Detect which cell encompasses the target text, then output its [X, Y] center coordinate. 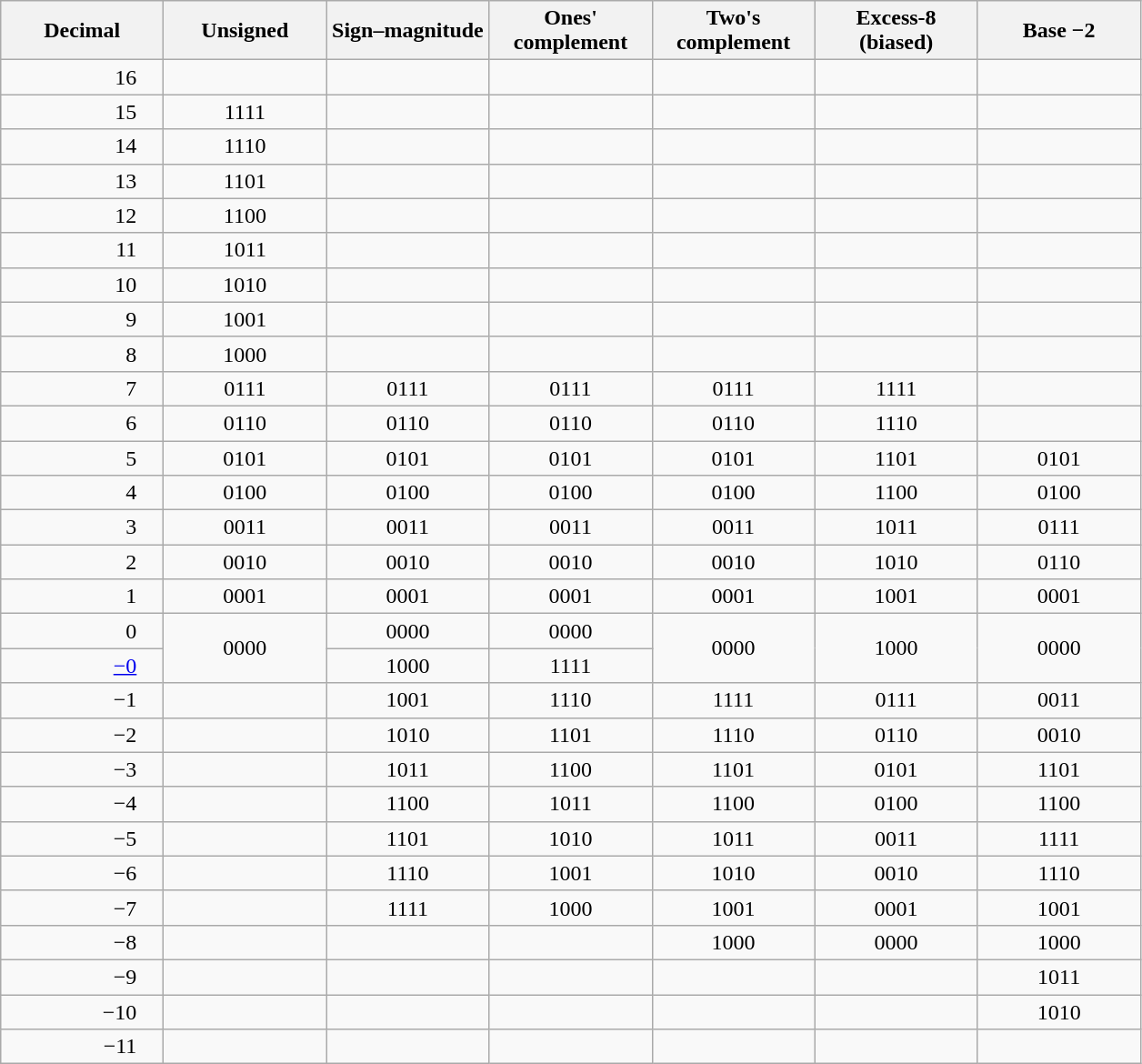
−1 [82, 700]
16 [82, 77]
−3 [82, 769]
0 [82, 631]
−8 [82, 942]
Decimal [82, 31]
−10 [82, 1012]
4 [82, 493]
13 [82, 181]
−6 [82, 873]
−2 [82, 735]
Two's complement [733, 31]
7 [82, 388]
11 [82, 250]
−9 [82, 977]
−11 [82, 1047]
−7 [82, 908]
−0 [82, 666]
12 [82, 216]
−4 [82, 804]
14 [82, 146]
Ones' complement [571, 31]
Sign–magnitude [407, 31]
Base −2 [1058, 31]
−5 [82, 838]
15 [82, 112]
2 [82, 562]
9 [82, 319]
1 [82, 597]
Unsigned [245, 31]
6 [82, 423]
10 [82, 285]
8 [82, 354]
3 [82, 527]
5 [82, 457]
Excess-8 (biased) [897, 31]
